Identify which cell holds the provided text, then report its [X, Y] central coordinate. 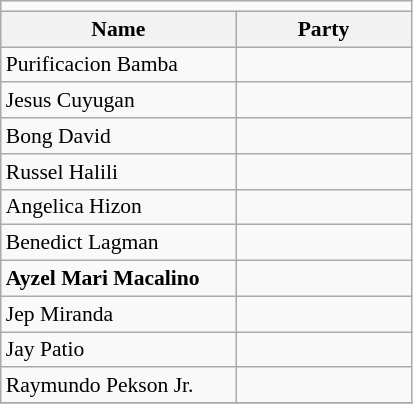
Jay Patio [118, 350]
Benedict Lagman [118, 243]
Raymundo Pekson Jr. [118, 386]
Name [118, 29]
Jep Miranda [118, 314]
Angelica Hizon [118, 207]
Purificacion Bamba [118, 65]
Ayzel Mari Macalino [118, 279]
Bong David [118, 136]
Jesus Cuyugan [118, 101]
Party [324, 29]
Russel Halili [118, 172]
